Output the [x, y] coordinate of the center of the cell containing the given text.  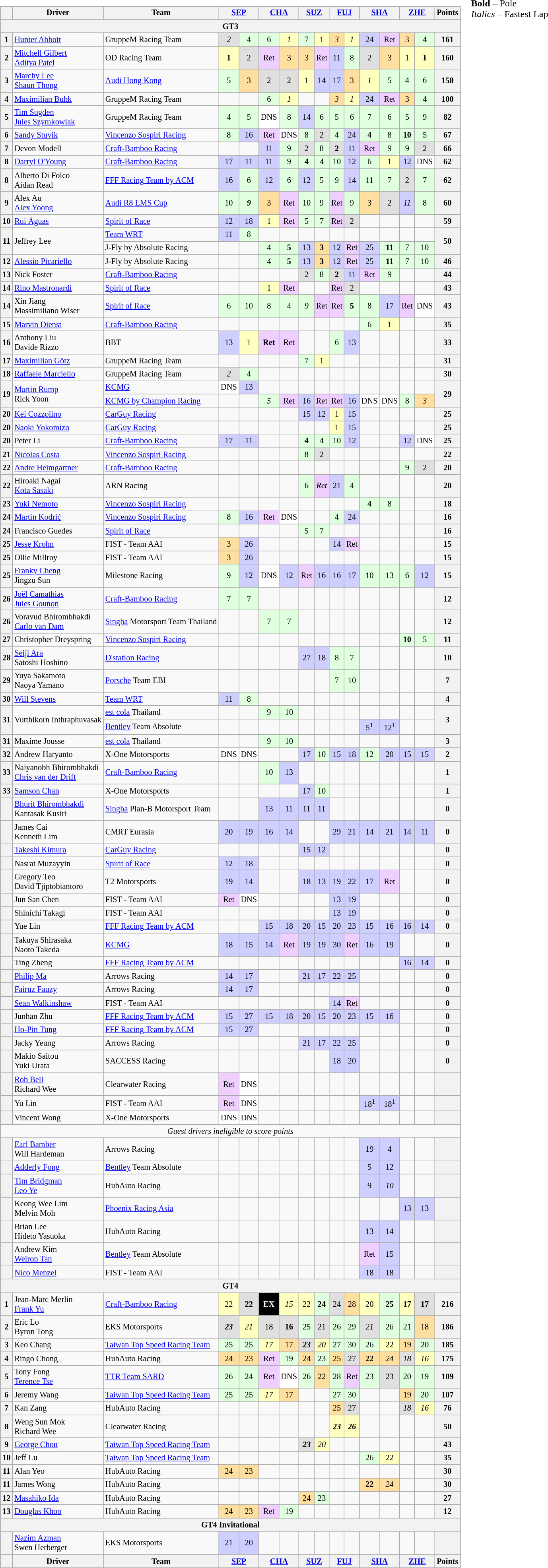
Jean-Marc Merlin Frank Yu [58, 1304]
82 [447, 117]
Vutthikorn Inthraphuvasak [58, 720]
46 [447, 261]
Rob Bell Richard Wee [58, 1084]
Junhan Zhu [58, 1017]
Ho-Pin Tung [58, 1030]
59 [447, 221]
185 [447, 1345]
Tim Bridgman Leo Ye [58, 1186]
Alberto Di Folco Aidan Read [58, 180]
Andrew Kim Weiron Tan [58, 1254]
Francisco Guedes [58, 531]
Christopher Dreyspring [58, 640]
121 [389, 727]
Ting Zheng [58, 963]
Raffaele Marciello [58, 374]
44 [447, 275]
Yuya Sakamoto Naoya Yamano [58, 681]
Weng Sun Mok Richard Wee [58, 1426]
Hiroaki Nagai Kota Sasaki [58, 486]
Devon Modell [58, 149]
100 [447, 99]
Nasrat Muzayyin [58, 864]
George Chou [58, 1445]
OD Racing Team [161, 58]
Nico Menzel [58, 1273]
60 [447, 203]
Marvin Dienst [58, 324]
Kei Cozzolino [58, 414]
Samson Chan [58, 791]
James Wong [58, 1485]
Keo Chang [58, 1345]
Takuya Shirasaka Naoto Takeda [58, 945]
ARN Racing [161, 486]
Rino Mastronardi [58, 288]
CMRT Eurasia [161, 832]
67 [447, 135]
Peter Li [58, 441]
76 [447, 1408]
Jun San Chen [58, 900]
Alessio Picariello [58, 261]
Bhurit Bhirombhakdi Kantasak Kusiri [58, 809]
Andrew Haryanto [58, 755]
Naiyanobh Bhirombhakdi Chris van der Drift [58, 773]
Anthony Liu Davide Rizzo [58, 343]
32 [6, 755]
Alex Au Alex Yoong [58, 203]
Jesse Krohn [58, 544]
Joël Camathias Jules Gounon [58, 599]
Porsche Team EBI [161, 681]
Nicolas Costa [58, 454]
161 [447, 40]
158 [447, 81]
Fairuz Fauzy [58, 990]
Ringo Chong [58, 1358]
Seiji Ara Satoshi Hoshino [58, 658]
Eric Lo Byron Tong [58, 1327]
Jeffrey Lee [58, 241]
66 [447, 149]
Maxime Jousse [58, 741]
160 [447, 58]
107 [447, 1395]
Douglas Khoo [58, 1512]
Sean Walkinshaw [58, 1003]
Nick Foster [58, 275]
Yuki Nemoto [58, 504]
James Cai Kenneth Lim [58, 832]
TTR Team SARD [161, 1377]
BBT [161, 343]
Tony Fong Terence Tse [58, 1377]
Phoenix Racing Asia [161, 1209]
Yu Lin [58, 1104]
Marchy Lee Shaun Thong [58, 81]
216 [447, 1304]
Audi Hong Kong [161, 81]
Sandy Stuvik [58, 135]
Guest drivers ineligible to score points [230, 1131]
Vincent Wong [58, 1118]
Jeremy Wang [58, 1395]
Earl Bamber Will Hardeman [58, 1149]
Maximilian Buhk [58, 99]
51 [369, 727]
Naoki Yokomizo [58, 428]
Adderly Fong [58, 1168]
Philip Ma [58, 976]
Jacky Yeung [58, 1043]
Masahiko Ida [58, 1498]
GT3 [230, 26]
Tim Sugden Jules Szymkowiak [58, 117]
Nazim Azman Swen Herberger [58, 1543]
Makio Saitou Yuki Urata [58, 1062]
Martin Rump Rick Yoon [58, 394]
EX [269, 1304]
SACCESS Racing [161, 1062]
Alan Yeo [58, 1471]
Keong Wee Lim Melvin Moh [58, 1209]
Franky Cheng Jingzu Sun [58, 576]
175 [447, 1358]
Singha Plan-B Motorsport Team [161, 809]
Martin Kodrić [58, 518]
Ollie Millroy [58, 558]
Singha Motorsport Team Thailand [161, 622]
Takeshi Kimura [58, 850]
Audi R8 LMS Cup [161, 203]
Will Stevens [58, 699]
Rui Águas [58, 221]
Xin Jiang Massimiliano Wiser [58, 306]
Gregory Teo David Tjiptobiantoro [58, 882]
Maximilian Götz [58, 361]
D'station Racing [161, 658]
Jeff Lu [58, 1458]
Yue Lin [58, 927]
GT4 Invitational [230, 1525]
Milestone Racing [161, 576]
Shinichi Takagi [58, 913]
Kan Zang [58, 1408]
Hunter Abbott [58, 40]
KCMG by Champion Racing [161, 401]
Brian Lee Hideto Yasuoka [58, 1232]
Voravud Bhirombhakdi Carlo van Dam [58, 622]
Darryl O'Young [58, 162]
109 [447, 1377]
GT4 [230, 1286]
T2 Motorsports [161, 882]
186 [447, 1327]
Mitchell Gilbert Aditya Patel [58, 58]
Andre Heimgartner [58, 468]
